Extract the [X, Y] coordinate from the center of the cell holding the provided text.  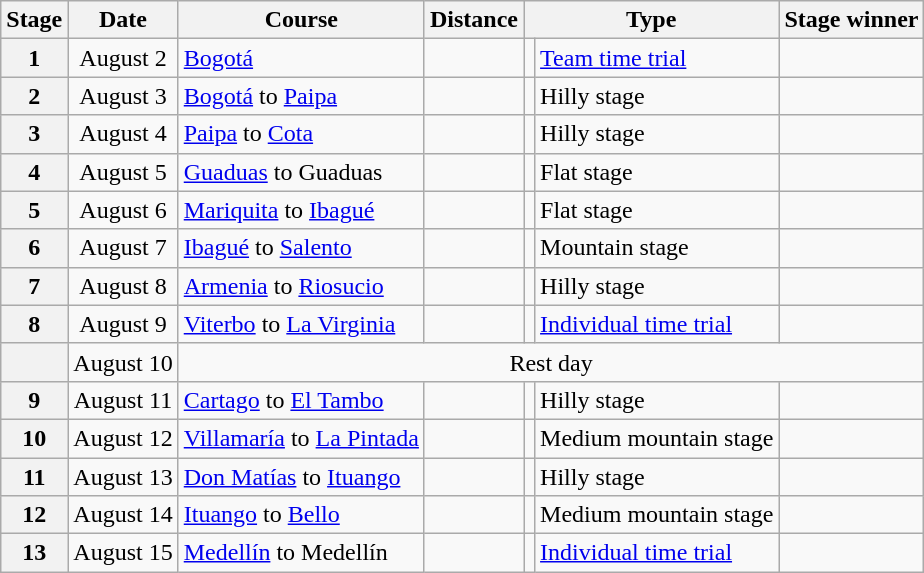
August 7 [123, 248]
Team time trial [657, 58]
August 14 [123, 515]
August 9 [123, 324]
Ituango to Bello [301, 515]
2 [34, 96]
Distance [474, 20]
Armenia to Riosucio [301, 286]
August 4 [123, 134]
August 15 [123, 553]
10 [34, 438]
Cartago to El Tambo [301, 400]
6 [34, 248]
11 [34, 477]
August 11 [123, 400]
Paipa to Cota [301, 134]
Stage winner [852, 20]
7 [34, 286]
August 5 [123, 172]
August 13 [123, 477]
Date [123, 20]
Bogotá [301, 58]
5 [34, 210]
August 10 [123, 362]
Viterbo to La Virginia [301, 324]
8 [34, 324]
Rest day [551, 362]
Stage [34, 20]
4 [34, 172]
Guaduas to Guaduas [301, 172]
3 [34, 134]
Mariquita to Ibagué [301, 210]
August 8 [123, 286]
12 [34, 515]
August 2 [123, 58]
Ibagué to Salento [301, 248]
Bogotá to Paipa [301, 96]
August 6 [123, 210]
Don Matías to Ituango [301, 477]
Mountain stage [657, 248]
Medellín to Medellín [301, 553]
1 [34, 58]
13 [34, 553]
August 3 [123, 96]
Type [652, 20]
9 [34, 400]
August 12 [123, 438]
Villamaría to La Pintada [301, 438]
Course [301, 20]
